For the text-containing cell, return its midpoint in (X, Y) coordinate format. 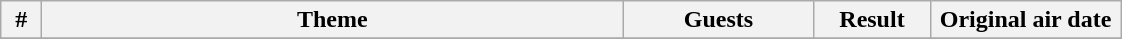
Guests (718, 20)
Original air date (1026, 20)
# (22, 20)
Theme (332, 20)
Result (872, 20)
